Extract the [X, Y] coordinate from the center of the cell holding the provided text.  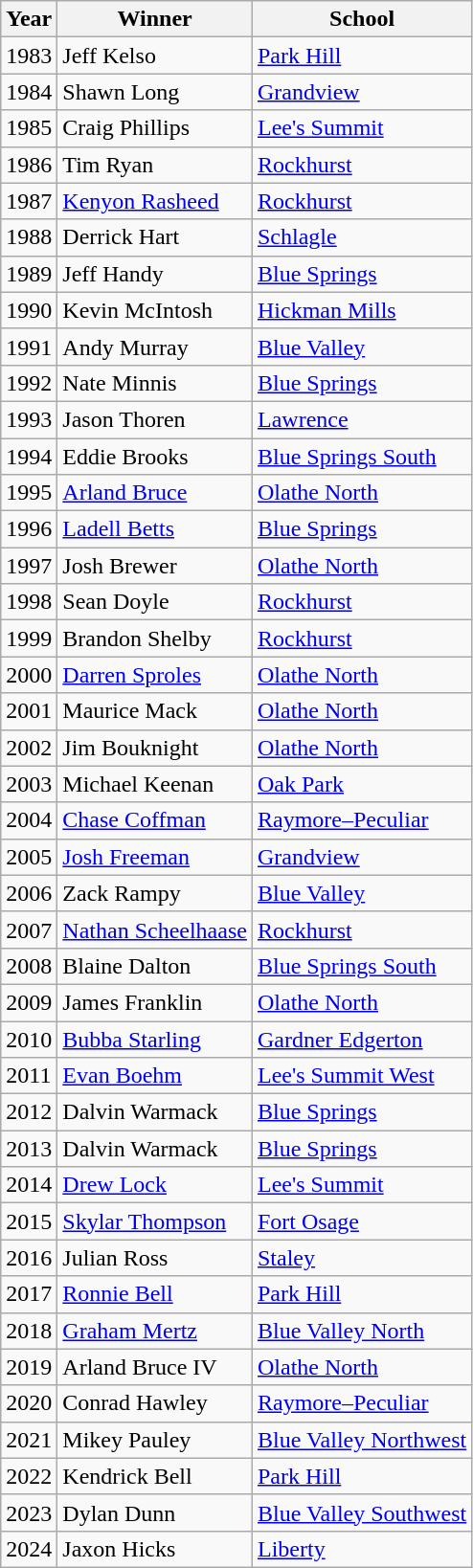
2022 [29, 1476]
Brandon Shelby [155, 638]
Skylar Thompson [155, 1221]
Mikey Pauley [155, 1440]
1990 [29, 310]
Blue Valley North [362, 1331]
Year [29, 19]
1988 [29, 237]
Nathan Scheelhaase [155, 930]
Josh Brewer [155, 566]
Kendrick Bell [155, 1476]
1996 [29, 529]
2002 [29, 748]
Tim Ryan [155, 165]
1984 [29, 92]
2006 [29, 893]
2003 [29, 784]
Schlagle [362, 237]
Arland Bruce [155, 493]
Lawrence [362, 419]
1992 [29, 383]
2000 [29, 675]
Sean Doyle [155, 602]
Chase Coffman [155, 820]
1987 [29, 201]
Eddie Brooks [155, 457]
2008 [29, 966]
School [362, 19]
Liberty [362, 1549]
Evan Boehm [155, 1076]
Ronnie Bell [155, 1294]
Drew Lock [155, 1185]
1989 [29, 274]
2013 [29, 1149]
Arland Bruce IV [155, 1367]
2018 [29, 1331]
Graham Mertz [155, 1331]
Ladell Betts [155, 529]
2007 [29, 930]
1997 [29, 566]
2001 [29, 711]
1983 [29, 56]
1991 [29, 347]
Kevin McIntosh [155, 310]
2015 [29, 1221]
Staley [362, 1258]
1998 [29, 602]
Winner [155, 19]
Shawn Long [155, 92]
Michael Keenan [155, 784]
2011 [29, 1076]
Zack Rampy [155, 893]
Jeff Kelso [155, 56]
Maurice Mack [155, 711]
Oak Park [362, 784]
Lee's Summit West [362, 1076]
Dylan Dunn [155, 1512]
Blue Valley Southwest [362, 1512]
2017 [29, 1294]
Blaine Dalton [155, 966]
2014 [29, 1185]
Jeff Handy [155, 274]
Jason Thoren [155, 419]
Fort Osage [362, 1221]
2023 [29, 1512]
2005 [29, 857]
Derrick Hart [155, 237]
2004 [29, 820]
2019 [29, 1367]
1994 [29, 457]
Jim Bouknight [155, 748]
Craig Phillips [155, 128]
Conrad Hawley [155, 1403]
Gardner Edgerton [362, 1039]
2021 [29, 1440]
Jaxon Hicks [155, 1549]
1985 [29, 128]
Hickman Mills [362, 310]
Darren Sproles [155, 675]
Josh Freeman [155, 857]
2012 [29, 1112]
1995 [29, 493]
Andy Murray [155, 347]
1986 [29, 165]
James Franklin [155, 1002]
2009 [29, 1002]
Bubba Starling [155, 1039]
Blue Valley Northwest [362, 1440]
2010 [29, 1039]
Julian Ross [155, 1258]
1993 [29, 419]
Nate Minnis [155, 383]
Kenyon Rasheed [155, 201]
1999 [29, 638]
2024 [29, 1549]
2016 [29, 1258]
2020 [29, 1403]
